Determine the (X, Y) coordinate at the center of the cell enclosing the given text.  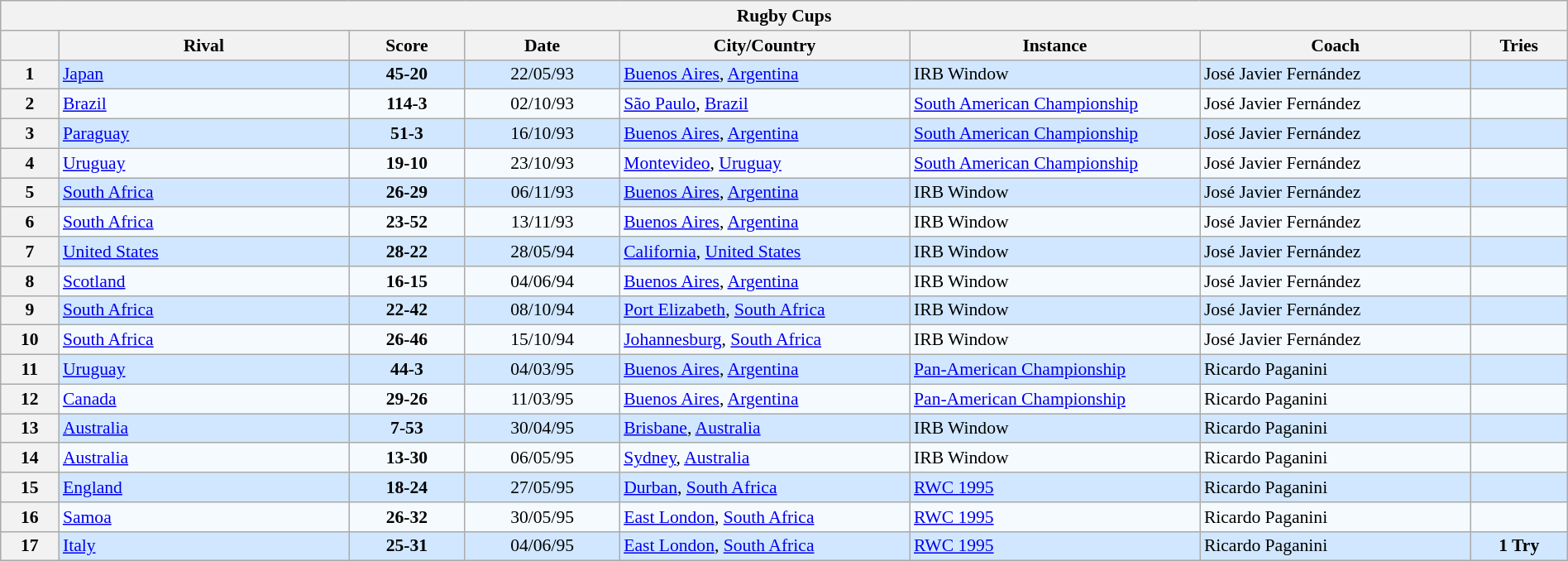
13/11/93 (543, 223)
04/03/95 (543, 370)
9 (30, 310)
06/05/95 (543, 458)
18-24 (407, 487)
22/05/93 (543, 74)
17 (30, 546)
Samoa (203, 517)
Italy (203, 546)
26-46 (407, 340)
15/10/94 (543, 340)
16/10/93 (543, 134)
Johannesburg, South Africa (764, 340)
15 (30, 487)
2 (30, 104)
10 (30, 340)
16 (30, 517)
4 (30, 163)
12 (30, 399)
Rival (203, 46)
04/06/95 (543, 546)
Canada (203, 399)
16-15 (407, 281)
Date (543, 46)
1 (30, 74)
Brazil (203, 104)
51-3 (407, 134)
7-53 (407, 429)
Sydney, Australia (764, 458)
1 Try (1518, 546)
23/10/93 (543, 163)
5 (30, 193)
23-52 (407, 223)
44-3 (407, 370)
14 (30, 458)
13 (30, 429)
Tries (1518, 46)
29-26 (407, 399)
Paraguay (203, 134)
Coach (1335, 46)
7 (30, 252)
City/Country (764, 46)
26-29 (407, 193)
Instance (1055, 46)
28/05/94 (543, 252)
Montevideo, Uruguay (764, 163)
Port Elizabeth, South Africa (764, 310)
Score (407, 46)
30/05/95 (543, 517)
São Paulo, Brazil (764, 104)
11 (30, 370)
8 (30, 281)
114-3 (407, 104)
30/04/95 (543, 429)
26-32 (407, 517)
11/03/95 (543, 399)
22-42 (407, 310)
04/06/94 (543, 281)
Brisbane, Australia (764, 429)
Scotland (203, 281)
28-22 (407, 252)
27/05/95 (543, 487)
Japan (203, 74)
06/11/93 (543, 193)
13-30 (407, 458)
England (203, 487)
19-10 (407, 163)
California, United States (764, 252)
45-20 (407, 74)
Durban, South Africa (764, 487)
United States (203, 252)
3 (30, 134)
02/10/93 (543, 104)
6 (30, 223)
08/10/94 (543, 310)
Rugby Cups (784, 16)
25-31 (407, 546)
